Pinpoint the cell where the given text exists, returning its (x, y) midpoint coordinate. 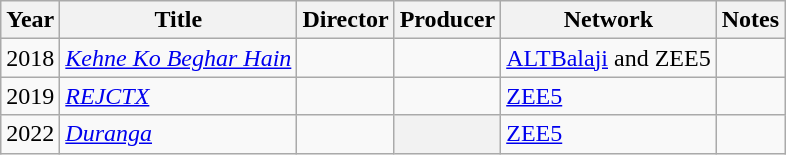
2019 (30, 96)
Title (178, 20)
Network (608, 20)
Kehne Ko Beghar Hain (178, 58)
REJCTX (178, 96)
2022 (30, 134)
Duranga (178, 134)
Notes (750, 20)
Producer (448, 20)
2018 (30, 58)
Director (346, 20)
ALTBalaji and ZEE5 (608, 58)
Year (30, 20)
